Provide the [X, Y] coordinate of the cell's center where the given text is located.  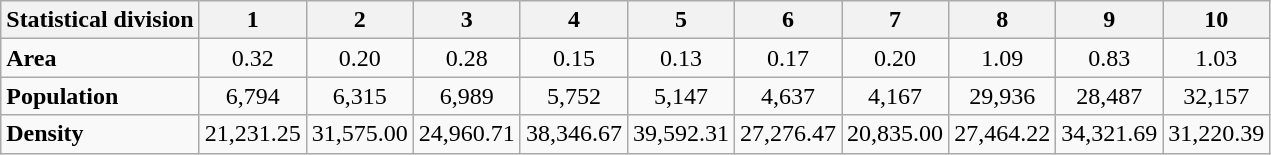
5 [680, 20]
6,794 [252, 96]
4,637 [788, 96]
6,315 [360, 96]
Area [100, 58]
5,752 [574, 96]
4,167 [896, 96]
38,346.67 [574, 134]
6,989 [466, 96]
2 [360, 20]
29,936 [1002, 96]
27,276.47 [788, 134]
10 [1216, 20]
7 [896, 20]
0.13 [680, 58]
39,592.31 [680, 134]
9 [1110, 20]
Density [100, 134]
27,464.22 [1002, 134]
Statistical division [100, 20]
0.83 [1110, 58]
Population [100, 96]
31,220.39 [1216, 134]
6 [788, 20]
28,487 [1110, 96]
31,575.00 [360, 134]
0.28 [466, 58]
0.17 [788, 58]
4 [574, 20]
1 [252, 20]
24,960.71 [466, 134]
8 [1002, 20]
3 [466, 20]
32,157 [1216, 96]
5,147 [680, 96]
1.03 [1216, 58]
0.32 [252, 58]
1.09 [1002, 58]
21,231.25 [252, 134]
34,321.69 [1110, 134]
20,835.00 [896, 134]
0.15 [574, 58]
